Return the (X, Y) coordinate for the center point of the cell that contains the specified text.  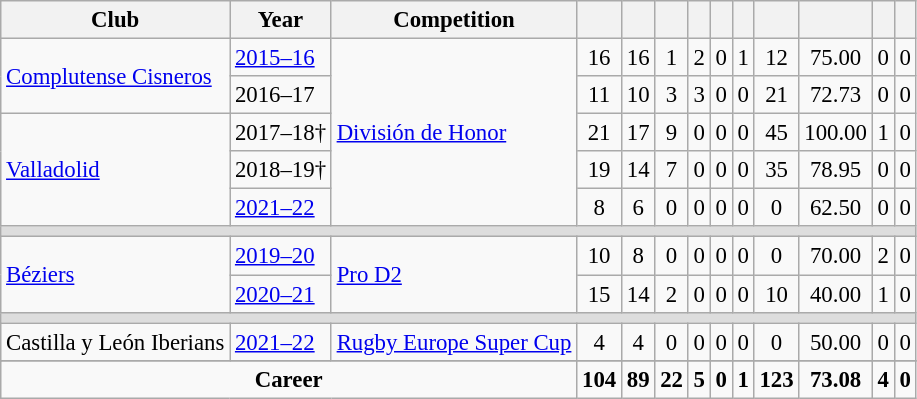
9 (672, 133)
Complutense Cisneros (116, 76)
Year (281, 20)
2020–21 (281, 294)
123 (776, 379)
78.95 (836, 170)
15 (600, 294)
2016–17 (281, 95)
73.08 (836, 379)
2017–18† (281, 133)
Rugby Europe Super Cup (454, 342)
Béziers (116, 274)
Club (116, 20)
22 (672, 379)
11 (600, 95)
Castilla y León Iberians (116, 342)
División de Honor (454, 133)
50.00 (836, 342)
70.00 (836, 256)
7 (672, 170)
72.73 (836, 95)
100.00 (836, 133)
62.50 (836, 208)
12 (776, 58)
2015–16 (281, 58)
5 (699, 379)
Valladolid (116, 170)
40.00 (836, 294)
75.00 (836, 58)
Pro D2 (454, 274)
2019–20 (281, 256)
89 (638, 379)
45 (776, 133)
104 (600, 379)
2018–19† (281, 170)
Competition (454, 20)
19 (600, 170)
35 (776, 170)
17 (638, 133)
Career (289, 379)
6 (638, 208)
